Find where the given text appears and provide that cell's center as (X, Y) coordinate. 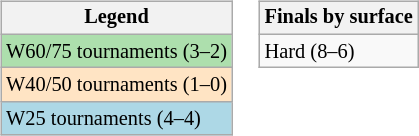
Finals by surface (339, 18)
Hard (8–6) (339, 51)
W60/75 tournaments (3–2) (116, 51)
W40/50 tournaments (1–0) (116, 85)
W25 tournaments (4–4) (116, 119)
Legend (116, 18)
